Provide the [X, Y] coordinate of the cell's center where the given text is located.  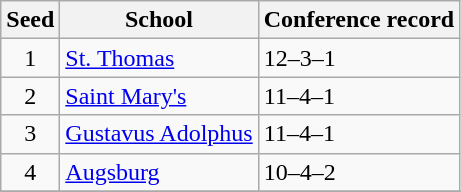
Saint Mary's [159, 96]
2 [30, 96]
12–3–1 [358, 58]
4 [30, 172]
10–4–2 [358, 172]
St. Thomas [159, 58]
1 [30, 58]
Seed [30, 20]
Augsburg [159, 172]
Conference record [358, 20]
School [159, 20]
Gustavus Adolphus [159, 134]
3 [30, 134]
